Search for the cell housing the specified text and yield its [x, y] center coordinate. 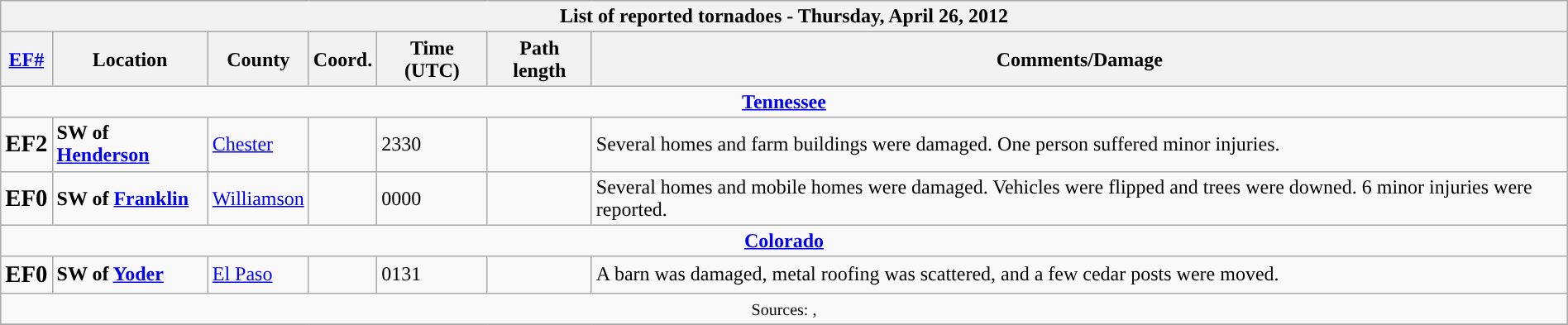
Several homes and farm buildings were damaged. One person suffered minor injuries. [1079, 144]
0131 [432, 275]
Colorado [784, 241]
Tennessee [784, 102]
Williamson [258, 198]
Sources: , [784, 308]
EF# [26, 60]
Coord. [342, 60]
Time (UTC) [432, 60]
County [258, 60]
Path length [539, 60]
Several homes and mobile homes were damaged. Vehicles were flipped and trees were downed. 6 minor injuries were reported. [1079, 198]
EF2 [26, 144]
El Paso [258, 275]
Chester [258, 144]
0000 [432, 198]
Comments/Damage [1079, 60]
SW of Franklin [130, 198]
List of reported tornadoes - Thursday, April 26, 2012 [784, 17]
Location [130, 60]
2330 [432, 144]
SW of Yoder [130, 275]
A barn was damaged, metal roofing was scattered, and a few cedar posts were moved. [1079, 275]
SW of Henderson [130, 144]
